From the cell containing the given text, extract its center point as [X, Y] coordinate. 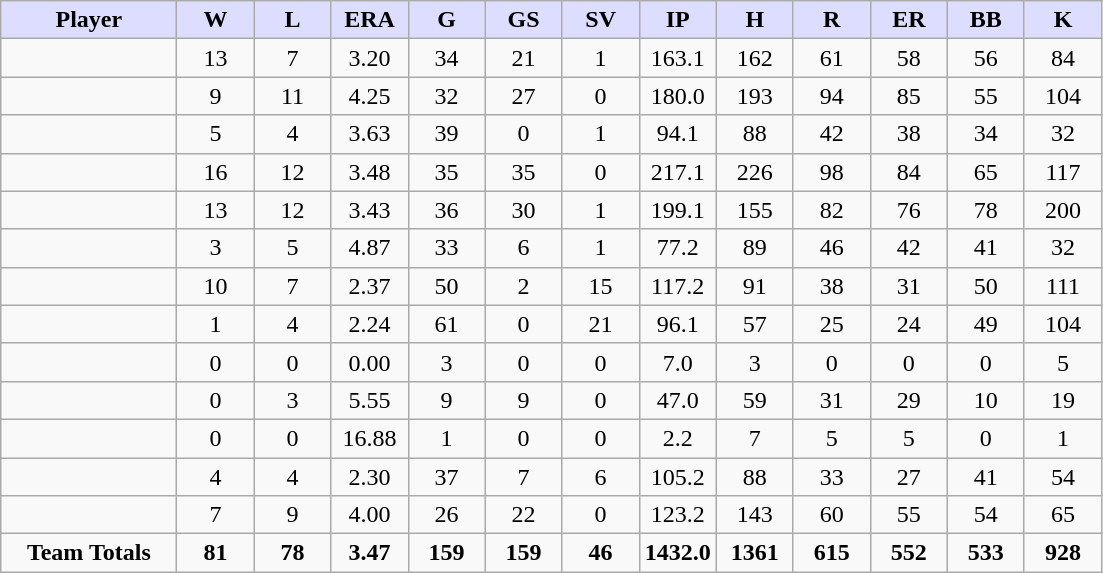
15 [600, 286]
193 [754, 96]
162 [754, 58]
ER [908, 20]
3.47 [370, 553]
226 [754, 172]
59 [754, 400]
2.30 [370, 477]
K [1062, 20]
47.0 [678, 400]
1361 [754, 553]
615 [832, 553]
11 [292, 96]
7.0 [678, 362]
2.24 [370, 324]
GS [524, 20]
123.2 [678, 515]
3.48 [370, 172]
30 [524, 210]
928 [1062, 553]
94 [832, 96]
89 [754, 248]
81 [216, 553]
117.2 [678, 286]
76 [908, 210]
82 [832, 210]
60 [832, 515]
85 [908, 96]
R [832, 20]
G [446, 20]
2 [524, 286]
56 [986, 58]
199.1 [678, 210]
0.00 [370, 362]
19 [1062, 400]
105.2 [678, 477]
Player [89, 20]
3.63 [370, 134]
SV [600, 20]
5.55 [370, 400]
4.87 [370, 248]
2.37 [370, 286]
117 [1062, 172]
ERA [370, 20]
4.25 [370, 96]
163.1 [678, 58]
25 [832, 324]
1432.0 [678, 553]
36 [446, 210]
Team Totals [89, 553]
IP [678, 20]
217.1 [678, 172]
91 [754, 286]
533 [986, 553]
57 [754, 324]
96.1 [678, 324]
24 [908, 324]
3.20 [370, 58]
H [754, 20]
94.1 [678, 134]
16 [216, 172]
2.2 [678, 438]
58 [908, 58]
29 [908, 400]
180.0 [678, 96]
37 [446, 477]
200 [1062, 210]
77.2 [678, 248]
22 [524, 515]
L [292, 20]
BB [986, 20]
26 [446, 515]
3.43 [370, 210]
155 [754, 210]
111 [1062, 286]
39 [446, 134]
4.00 [370, 515]
552 [908, 553]
16.88 [370, 438]
143 [754, 515]
98 [832, 172]
49 [986, 324]
W [216, 20]
